Pinpoint the cell where the given text exists, returning its [x, y] midpoint coordinate. 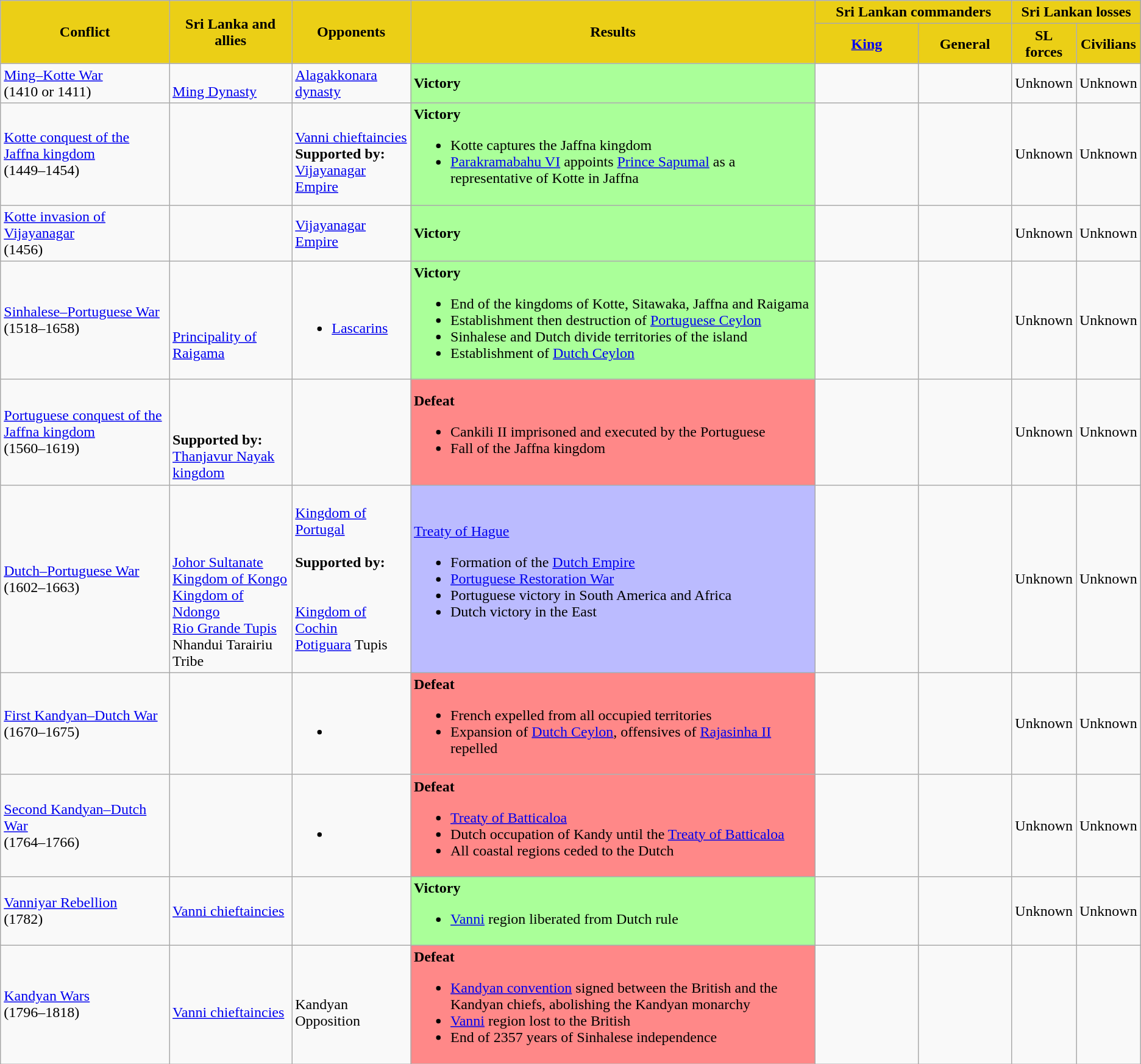
First Kandyan–Dutch War(1670–1675) [85, 723]
Treaty of HagueFormation of the Dutch EmpirePortuguese Restoration WarPortuguese victory in South America and AfricaDutch victory in the East [613, 579]
Vanniyar Rebellion(1782) [85, 911]
Civilians [1109, 44]
Sri Lankan commanders [914, 12]
Portuguese conquest of the Jaffna kingdom(1560–1619) [85, 432]
Ming–Kotte War(1410 or 1411) [85, 83]
Vanni chieftainciesSupported by:Vijayanagar Empire [351, 154]
Results [613, 32]
DefeatTreaty of BatticaloaDutch occupation of Kandy until the Treaty of BatticaloaAll coastal regions ceded to the Dutch [613, 826]
Kotte invasion of Vijayanagar(1456) [85, 233]
Lascarins [351, 320]
Kotte conquest of the Jaffna kingdom(1449–1454) [85, 154]
Kingdom of PortugalSupported by:Kingdom of CochinPotiguara Tupis [351, 579]
Vijayanagar Empire [351, 233]
Supported by:Thanjavur Nayak kingdom [230, 432]
General [965, 44]
Conflict [85, 32]
Ming Dynasty [230, 83]
Opponents [351, 32]
Alagakkonara dynasty [351, 83]
DefeatCankili II imprisoned and executed by the PortugueseFall of the Jaffna kingdom [613, 432]
Sri Lanka and allies [230, 32]
Dutch–Portuguese War(1602–1663) [85, 579]
Second Kandyan–Dutch War(1764–1766) [85, 826]
Sinhalese–Portuguese War(1518–1658) [85, 320]
Johor Sultanate Kingdom of KongoKingdom of NdongoRio Grande TupisNhandui Tarairiu Tribe [230, 579]
Sri Lankan losses [1076, 12]
King [867, 44]
Kandyan Wars(1796–1818) [85, 1004]
VictoryVanni region liberated from Dutch rule [613, 911]
VictoryKotte captures the Jaffna kingdomParakramabahu VI appoints Prince Sapumal as a representative of Kotte in Jaffna [613, 154]
Principality of Raigama [230, 320]
DefeatFrench expelled from all occupied territoriesExpansion of Dutch Ceylon, offensives of Rajasinha II repelled [613, 723]
SLforces [1044, 44]
Kandyan Opposition [351, 1004]
